Find where the given text appears and provide that cell's center as (x, y) coordinate. 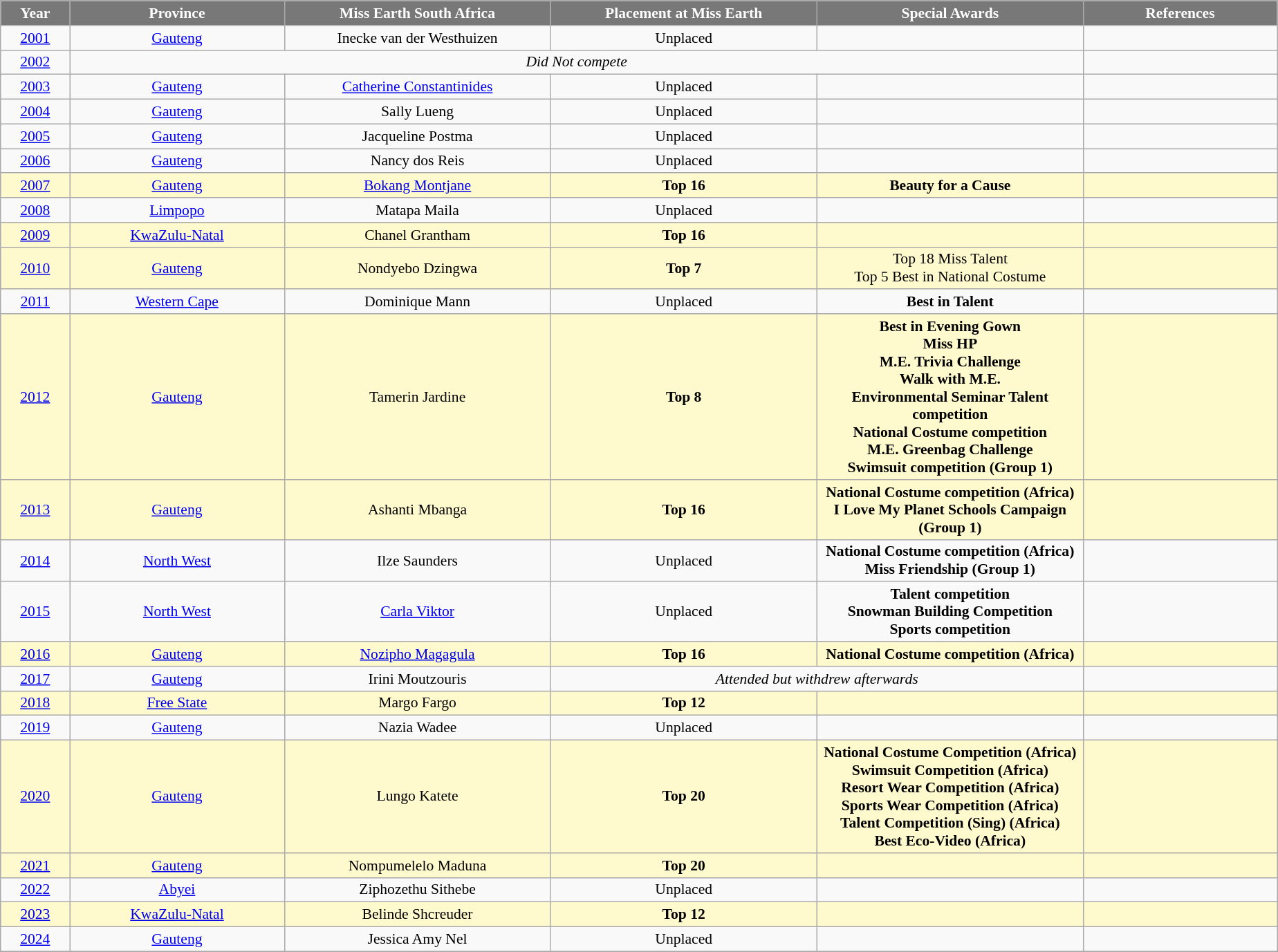
Abyei (177, 890)
Jessica Amy Nel (418, 940)
Chanel Grantham (418, 235)
Province (177, 13)
2007 (35, 186)
2006 (35, 161)
2021 (35, 866)
Dominique Mann (418, 302)
Irini Moutzouris (418, 679)
Sally Lueng (418, 112)
References (1180, 13)
Attended but withdrew afterwards (817, 679)
2017 (35, 679)
2001 (35, 38)
Placement at Miss Earth (683, 13)
Bokang Montjane (418, 186)
Ilze Saunders (418, 560)
Margo Fargo (418, 703)
2012 (35, 397)
2003 (35, 87)
2010 (35, 268)
Limpopo (177, 210)
Nancy dos Reis (418, 161)
2023 (35, 915)
2002 (35, 62)
Jacqueline Postma (418, 136)
2013 (35, 510)
Nazia Wadee (418, 728)
Inecke van der Westhuizen (418, 38)
Talent competition Snowman Building Competition Sports competition (950, 613)
2005 (35, 136)
Miss Earth South Africa (418, 13)
Catherine Constantinides (418, 87)
Free State (177, 703)
2014 (35, 560)
Best in Talent (950, 302)
Top 7 (683, 268)
Top 18 Miss Talent Top 5 Best in National Costume (950, 268)
2009 (35, 235)
2015 (35, 613)
Nondyebo Dzingwa (418, 268)
Nozipho Magagula (418, 654)
Carla Viktor (418, 613)
Special Awards (950, 13)
National Costume competition (Africa) I Love My Planet Schools Campaign (Group 1) (950, 510)
2020 (35, 796)
2016 (35, 654)
2019 (35, 728)
2018 (35, 703)
Western Cape (177, 302)
2024 (35, 940)
Ashanti Mbanga (418, 510)
2022 (35, 890)
Year (35, 13)
2004 (35, 112)
Ziphozethu Sithebe (418, 890)
Tamerin Jardine (418, 397)
Nompumelelo Maduna (418, 866)
Beauty for a Cause (950, 186)
National Costume competition (Africa) Miss Friendship (Group 1) (950, 560)
Lungo Katete (418, 796)
Did Not compete (577, 62)
National Costume competition (Africa) (950, 654)
Top 8 (683, 397)
Belinde Shcreuder (418, 915)
Matapa Maila (418, 210)
2011 (35, 302)
2008 (35, 210)
